Scan for the cell matching the given text and deliver its [X, Y] coordinate at center. 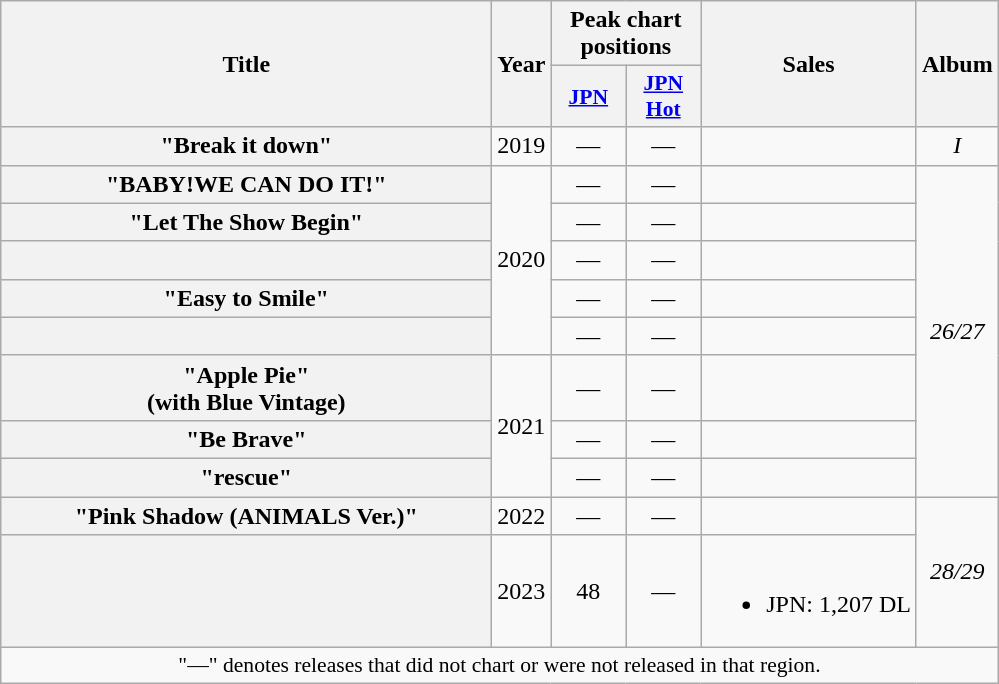
JPNHot [664, 96]
"Apple Pie" (with Blue Vintage) [246, 388]
"—" denotes releases that did not chart or were not released in that region. [500, 666]
"Let The Show Begin" [246, 222]
48 [588, 592]
"BABY!WE CAN DO IT!" [246, 184]
"rescue" [246, 477]
"Be Brave" [246, 439]
2019 [522, 146]
2021 [522, 426]
I [957, 146]
Year [522, 64]
"Pink Shadow (ANIMALS Ver.)" [246, 515]
2020 [522, 260]
"Easy to Smile" [246, 298]
JPN: 1,207 DL [809, 592]
Sales [809, 64]
28/29 [957, 572]
Peak chart positions [626, 34]
2023 [522, 592]
Album [957, 64]
2022 [522, 515]
Title [246, 64]
JPN [588, 96]
26/27 [957, 331]
"Break it down" [246, 146]
